Determine the [x, y] coordinate at the center of the cell enclosing the given text.  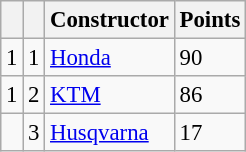
17 [210, 133]
Constructor [110, 20]
2 [34, 95]
KTM [110, 95]
3 [34, 133]
86 [210, 95]
Honda [110, 58]
90 [210, 58]
Husqvarna [110, 133]
Points [210, 20]
